Detect which cell encompasses the target text, then output its (X, Y) center coordinate. 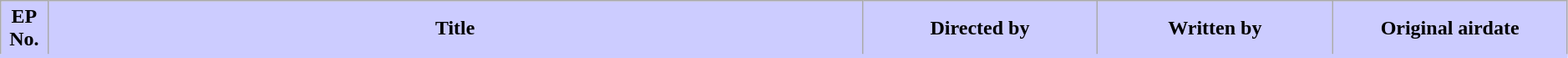
Title (454, 29)
EP No. (24, 29)
Written by (1215, 29)
Directed by (979, 29)
Original airdate (1450, 29)
